Find where the given text appears and provide that cell's center as [X, Y] coordinate. 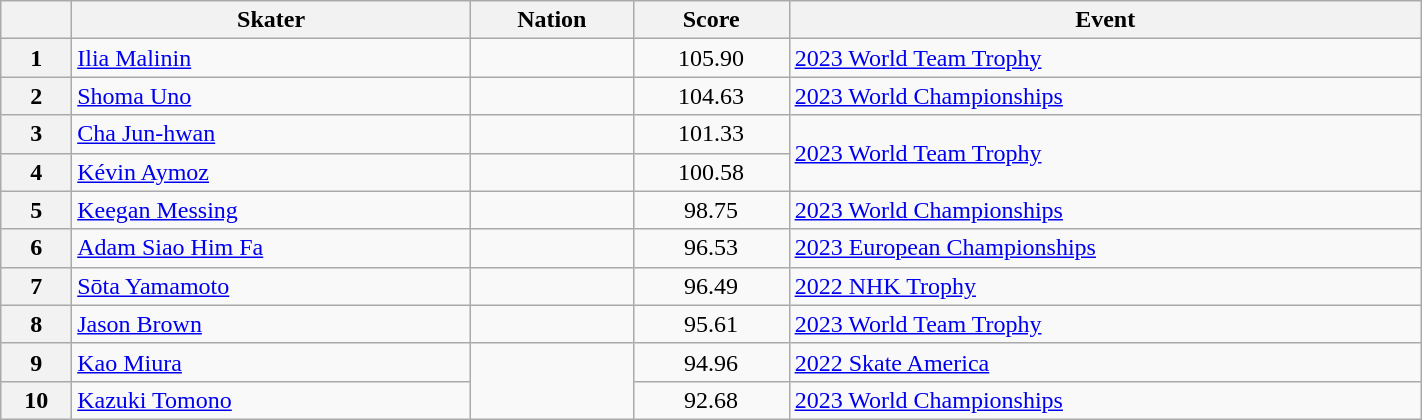
Shoma Uno [272, 96]
2022 Skate America [1105, 362]
105.90 [711, 58]
Ilia Malinin [272, 58]
96.49 [711, 286]
5 [36, 210]
94.96 [711, 362]
Nation [552, 20]
2023 European Championships [1105, 248]
101.33 [711, 134]
Kao Miura [272, 362]
104.63 [711, 96]
Kazuki Tomono [272, 400]
6 [36, 248]
1 [36, 58]
2 [36, 96]
4 [36, 172]
Skater [272, 20]
100.58 [711, 172]
92.68 [711, 400]
Adam Siao Him Fa [272, 248]
8 [36, 324]
Keegan Messing [272, 210]
98.75 [711, 210]
Sōta Yamamoto [272, 286]
Kévin Aymoz [272, 172]
9 [36, 362]
7 [36, 286]
Cha Jun-hwan [272, 134]
Event [1105, 20]
95.61 [711, 324]
10 [36, 400]
96.53 [711, 248]
Score [711, 20]
2022 NHK Trophy [1105, 286]
3 [36, 134]
Jason Brown [272, 324]
